Search for the cell housing the specified text and yield its (x, y) center coordinate. 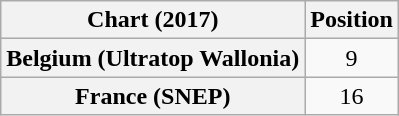
Position (352, 20)
16 (352, 96)
France (SNEP) (153, 96)
Chart (2017) (153, 20)
Belgium (Ultratop Wallonia) (153, 58)
9 (352, 58)
